Capture the cell that displays the provided text and extract its (x, y) central coordinate. 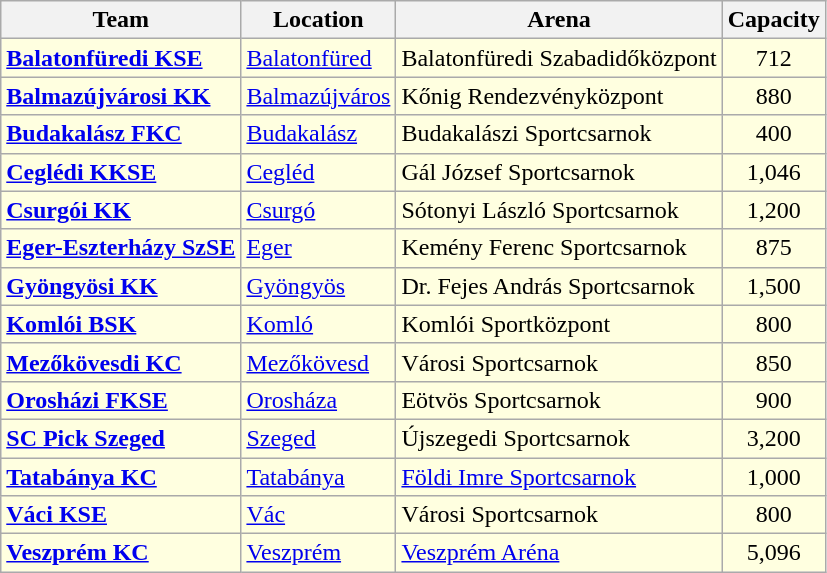
Vác (318, 515)
Komló (318, 324)
Orosházi FKSE (121, 400)
Gyöngyösi KK (121, 286)
Tatabánya (318, 477)
Gyöngyös (318, 286)
SC Pick Szeged (121, 438)
Váci KSE (121, 515)
Balatonfüredi Szabadidőközpont (559, 58)
Veszprém KC (121, 553)
850 (774, 362)
1,500 (774, 286)
1,200 (774, 210)
Balatonfüred (318, 58)
Újszegedi Sportcsarnok (559, 438)
Budakalászi Sportcsarnok (559, 134)
Tatabánya KC (121, 477)
Balmazújváros (318, 96)
Arena (559, 20)
Földi Imre Sportcsarnok (559, 477)
Komlói Sportközpont (559, 324)
Eger (318, 248)
900 (774, 400)
712 (774, 58)
Veszprém Aréna (559, 553)
Gál József Sportcsarnok (559, 172)
400 (774, 134)
Csurgó (318, 210)
880 (774, 96)
Kemény Ferenc Sportcsarnok (559, 248)
Budakalász (318, 134)
Mezőkövesd (318, 362)
Team (121, 20)
Veszprém (318, 553)
3,200 (774, 438)
1,046 (774, 172)
Budakalász FKC (121, 134)
Eötvös Sportcsarnok (559, 400)
Szeged (318, 438)
Dr. Fejes András Sportcsarnok (559, 286)
5,096 (774, 553)
Komlói BSK (121, 324)
Mezőkövesdi KC (121, 362)
Csurgói KK (121, 210)
Orosháza (318, 400)
Balmazújvárosi KK (121, 96)
875 (774, 248)
Eger-Eszterházy SzSE (121, 248)
Location (318, 20)
Sótonyi László Sportcsarnok (559, 210)
Capacity (774, 20)
Ceglédi KKSE (121, 172)
1,000 (774, 477)
Balatonfüredi KSE (121, 58)
Cegléd (318, 172)
Kőnig Rendezvényközpont (559, 96)
